Find where the given text appears and provide that cell's center as [x, y] coordinate. 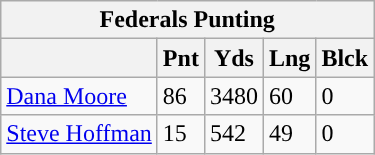
3480 [234, 96]
15 [180, 134]
Yds [234, 58]
Steve Hoffman [80, 134]
Pnt [180, 58]
Lng [289, 58]
86 [180, 96]
Federals Punting [188, 20]
542 [234, 134]
Dana Moore [80, 96]
49 [289, 134]
Blck [345, 58]
60 [289, 96]
